Provide the (x, y) coordinate of the cell's center where the given text is located.  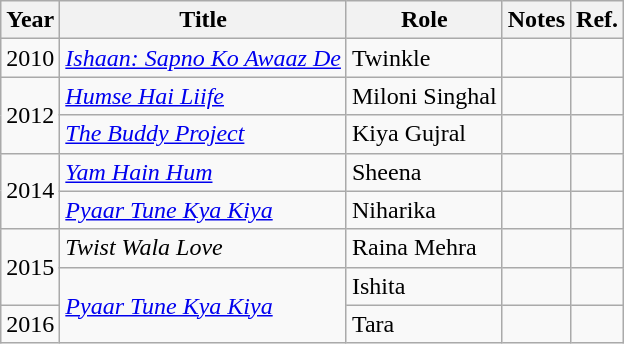
Kiya Gujral (424, 134)
Title (204, 20)
Year (30, 20)
Twist Wala Love (204, 248)
Humse Hai Liife (204, 96)
2016 (30, 324)
2015 (30, 267)
2010 (30, 58)
Ref. (598, 20)
Raina Mehra (424, 248)
Role (424, 20)
Niharika (424, 210)
The Buddy Project (204, 134)
2012 (30, 115)
2014 (30, 191)
Miloni Singhal (424, 96)
Yam Hain Hum (204, 172)
Ishaan: Sapno Ko Awaaz De (204, 58)
Sheena (424, 172)
Notes (536, 20)
Ishita (424, 286)
Tara (424, 324)
Twinkle (424, 58)
